Identify which cell holds the provided text, then report its [x, y] central coordinate. 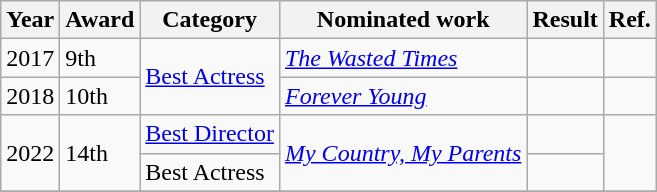
The Wasted Times [402, 58]
Ref. [630, 20]
Category [210, 20]
Best Director [210, 134]
Forever Young [402, 96]
Year [30, 20]
Result [565, 20]
Nominated work [402, 20]
My Country, My Parents [402, 153]
9th [100, 58]
Award [100, 20]
10th [100, 96]
2017 [30, 58]
2022 [30, 153]
2018 [30, 96]
14th [100, 153]
